For the text-containing cell, return its midpoint in (x, y) coordinate format. 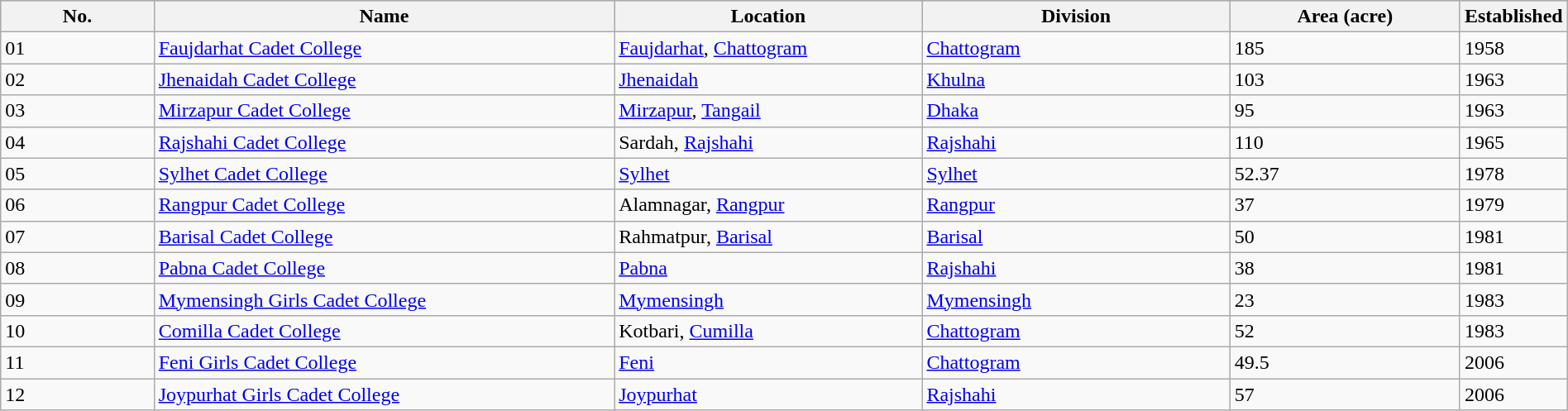
Mymensingh Girls Cadet College (384, 299)
185 (1345, 48)
03 (78, 111)
Sardah, Rajshahi (768, 142)
110 (1345, 142)
02 (78, 79)
57 (1345, 394)
Rajshahi Cadet College (384, 142)
Khulna (1076, 79)
52.37 (1345, 174)
Kotbari, Cumilla (768, 331)
Sylhet Cadet College (384, 174)
Barisal Cadet College (384, 237)
Mirzapur, Tangail (768, 111)
09 (78, 299)
1979 (1513, 205)
Established (1513, 17)
Mirzapur Cadet College (384, 111)
37 (1345, 205)
95 (1345, 111)
1965 (1513, 142)
Location (768, 17)
50 (1345, 237)
04 (78, 142)
Division (1076, 17)
52 (1345, 331)
Area (acre) (1345, 17)
07 (78, 237)
Faujdarhat Cadet College (384, 48)
No. (78, 17)
Dhaka (1076, 111)
Comilla Cadet College (384, 331)
08 (78, 268)
23 (1345, 299)
Faujdarhat, Chattogram (768, 48)
103 (1345, 79)
Feni (768, 362)
Feni Girls Cadet College (384, 362)
1958 (1513, 48)
Name (384, 17)
Rangpur (1076, 205)
10 (78, 331)
Alamnagar, Rangpur (768, 205)
12 (78, 394)
Jhenaidah Cadet College (384, 79)
01 (78, 48)
49.5 (1345, 362)
Joypurhat (768, 394)
Joypurhat Girls Cadet College (384, 394)
11 (78, 362)
06 (78, 205)
1978 (1513, 174)
05 (78, 174)
Rangpur Cadet College (384, 205)
Barisal (1076, 237)
Pabna (768, 268)
Jhenaidah (768, 79)
Pabna Cadet College (384, 268)
38 (1345, 268)
Rahmatpur, Barisal (768, 237)
